Search for the cell housing the specified text and yield its [x, y] center coordinate. 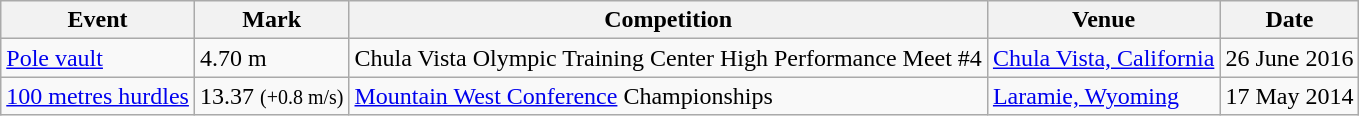
26 June 2016 [1290, 58]
Date [1290, 20]
Event [98, 20]
Competition [668, 20]
Venue [1103, 20]
100 metres hurdles [98, 96]
17 May 2014 [1290, 96]
Mountain West Conference Championships [668, 96]
Chula Vista Olympic Training Center High Performance Meet #4 [668, 58]
4.70 m [272, 58]
13.37 (+0.8 m/s) [272, 96]
Mark [272, 20]
Chula Vista, California [1103, 58]
Pole vault [98, 58]
Laramie, Wyoming [1103, 96]
